Determine the [X, Y] coordinate at the center of the cell enclosing the given text.  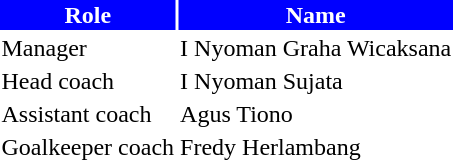
I Nyoman Graha Wicaksana [316, 48]
Agus Tiono [316, 114]
I Nyoman Sujata [316, 81]
Assistant coach [88, 114]
Manager [88, 48]
Name [316, 15]
Role [88, 15]
Head coach [88, 81]
